Detect which cell encompasses the target text, then output its [X, Y] center coordinate. 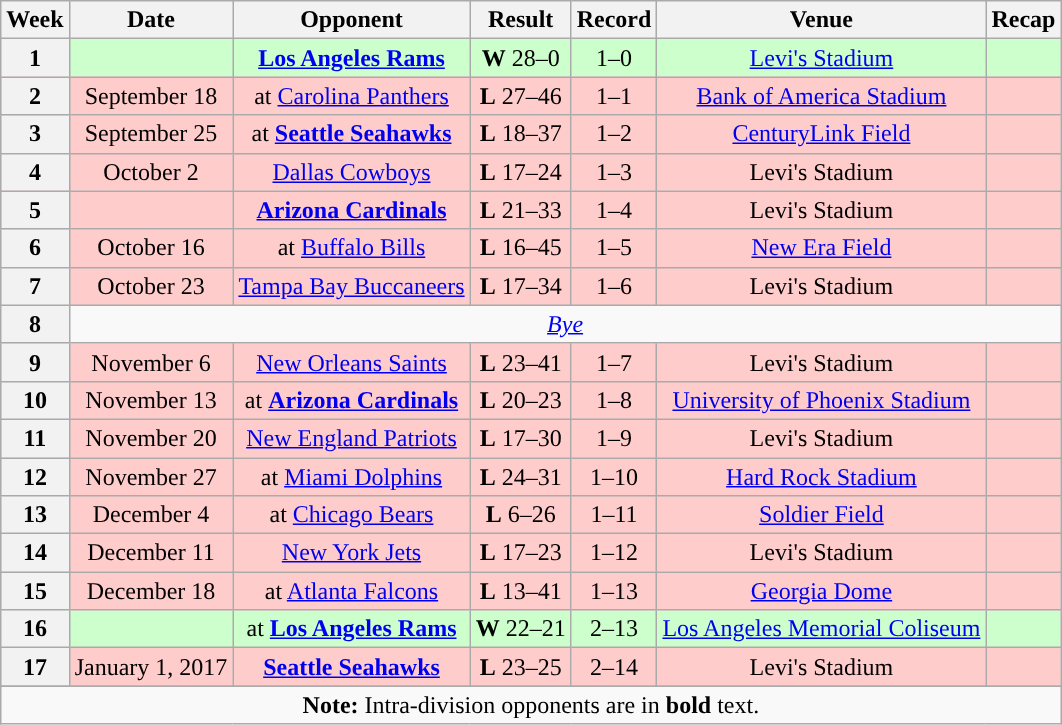
Georgia Dome [822, 591]
Note: Intra-division opponents are in bold text. [531, 705]
9 [35, 362]
1–3 [614, 172]
Result [520, 20]
2–14 [614, 667]
17 [35, 667]
W 22–21 [520, 629]
November 13 [151, 400]
November 20 [151, 438]
L 17–24 [520, 172]
November 6 [151, 362]
October 2 [151, 172]
L 6–26 [520, 515]
1–10 [614, 477]
January 1, 2017 [151, 667]
Arizona Cardinals [352, 210]
3 [35, 134]
September 25 [151, 134]
December 11 [151, 553]
12 [35, 477]
L 13–41 [520, 591]
2 [35, 96]
University of Phoenix Stadium [822, 400]
Bye [565, 324]
1–11 [614, 515]
1–2 [614, 134]
New Era Field [822, 248]
Los Angeles Rams [352, 58]
16 [35, 629]
14 [35, 553]
December 4 [151, 515]
at Chicago Bears [352, 515]
at Arizona Cardinals [352, 400]
L 27–46 [520, 96]
Venue [822, 20]
New York Jets [352, 553]
13 [35, 515]
1–8 [614, 400]
2–13 [614, 629]
Soldier Field [822, 515]
1–9 [614, 438]
1–5 [614, 248]
at Carolina Panthers [352, 96]
CenturyLink Field [822, 134]
December 18 [151, 591]
Week [35, 20]
7 [35, 286]
Bank of America Stadium [822, 96]
1–13 [614, 591]
Tampa Bay Buccaneers [352, 286]
6 [35, 248]
Seattle Seahawks [352, 667]
L 23–41 [520, 362]
at Miami Dolphins [352, 477]
1 [35, 58]
September 18 [151, 96]
1–4 [614, 210]
Hard Rock Stadium [822, 477]
L 21–33 [520, 210]
Dallas Cowboys [352, 172]
8 [35, 324]
L 17–34 [520, 286]
Opponent [352, 20]
1–7 [614, 362]
L 17–23 [520, 553]
W 28–0 [520, 58]
Los Angeles Memorial Coliseum [822, 629]
New England Patriots [352, 438]
L 18–37 [520, 134]
5 [35, 210]
at Seattle Seahawks [352, 134]
October 16 [151, 248]
1–6 [614, 286]
L 16–45 [520, 248]
October 23 [151, 286]
1–1 [614, 96]
November 27 [151, 477]
L 17–30 [520, 438]
15 [35, 591]
10 [35, 400]
Date [151, 20]
L 23–25 [520, 667]
at Buffalo Bills [352, 248]
at Los Angeles Rams [352, 629]
Recap [1024, 20]
New Orleans Saints [352, 362]
11 [35, 438]
at Atlanta Falcons [352, 591]
L 24–31 [520, 477]
1–0 [614, 58]
1–12 [614, 553]
Record [614, 20]
L 20–23 [520, 400]
4 [35, 172]
